Extract the (x, y) coordinate from the center of the cell holding the provided text.  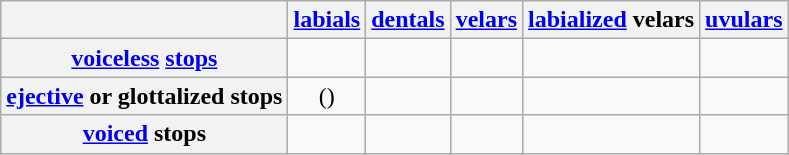
() (327, 96)
ejective or glottalized stops (144, 96)
dentals (408, 20)
labials (327, 20)
uvulars (744, 20)
velars (486, 20)
voiced stops (144, 134)
voiceless stops (144, 58)
labialized velars (612, 20)
